Provide the (x, y) coordinate of the cell's center where the given text is located.  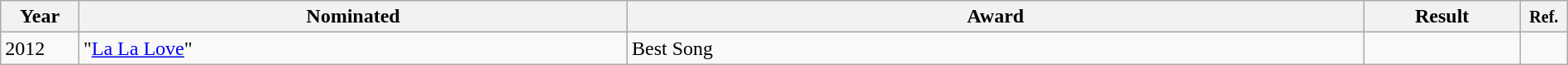
Award (996, 17)
Best Song (996, 48)
Year (40, 17)
"La La Love" (352, 48)
2012 (40, 48)
Result (1442, 17)
Nominated (352, 17)
Ref. (1543, 17)
